Extract the [X, Y] coordinate from the center of the cell holding the provided text.  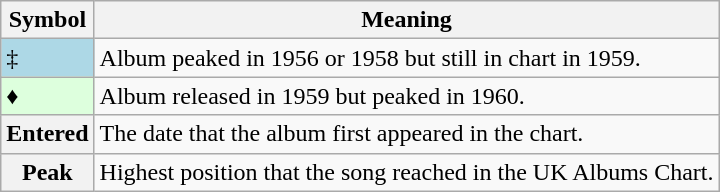
Meaning [406, 20]
Symbol [48, 20]
The date that the album first appeared in the chart. [406, 134]
Entered [48, 134]
Album released in 1959 but peaked in 1960. [406, 96]
Highest position that the song reached in the UK Albums Chart. [406, 172]
Peak [48, 172]
‡ [48, 58]
Album peaked in 1956 or 1958 but still in chart in 1959. [406, 58]
♦ [48, 96]
